Extract the [x, y] coordinate from the center of the cell holding the provided text.  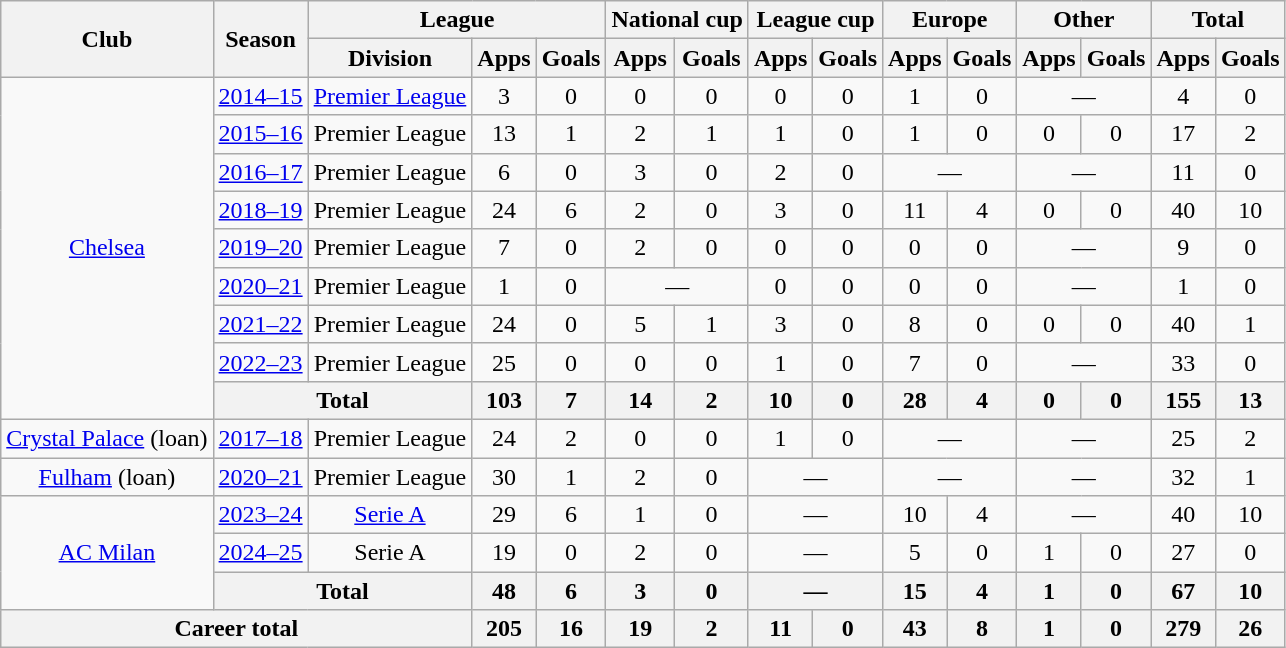
16 [571, 629]
28 [915, 400]
2019–20 [260, 248]
National cup [677, 20]
9 [1183, 248]
43 [915, 629]
2021–22 [260, 324]
Fulham (loan) [107, 477]
48 [504, 591]
Other [1084, 20]
League cup [815, 20]
2017–18 [260, 438]
26 [1250, 629]
Career total [236, 629]
Europe [950, 20]
2022–23 [260, 362]
Club [107, 39]
17 [1183, 134]
15 [915, 591]
2015–16 [260, 134]
103 [504, 400]
32 [1183, 477]
30 [504, 477]
27 [1183, 553]
2023–24 [260, 515]
2016–17 [260, 172]
205 [504, 629]
Season [260, 39]
14 [640, 400]
279 [1183, 629]
2018–19 [260, 210]
League [457, 20]
155 [1183, 400]
AC Milan [107, 553]
67 [1183, 591]
Division [390, 58]
33 [1183, 362]
2014–15 [260, 96]
Chelsea [107, 248]
29 [504, 515]
2024–25 [260, 553]
Crystal Palace (loan) [107, 438]
